Pinpoint the cell where the given text exists, returning its (x, y) midpoint coordinate. 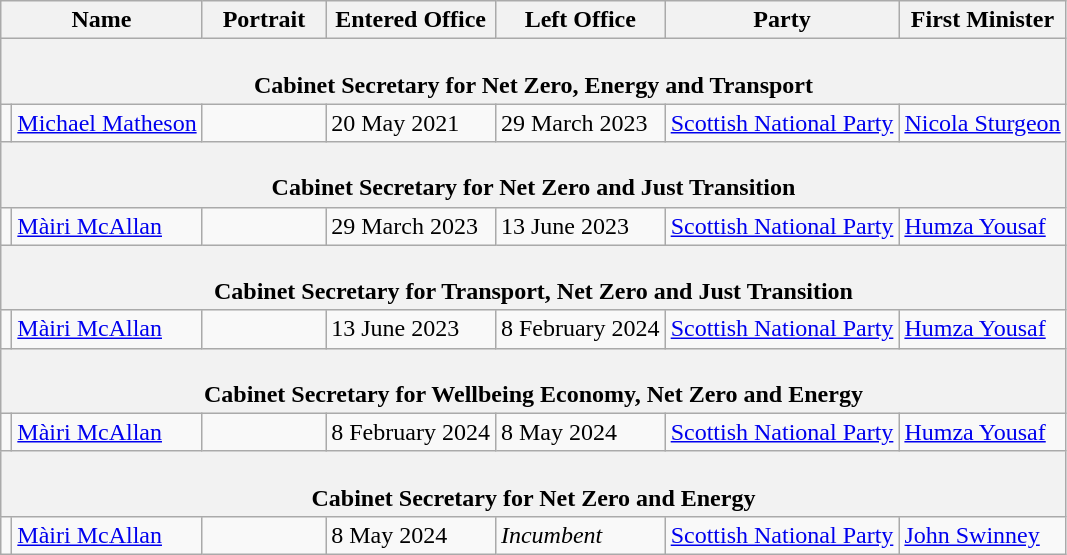
Incumbent (580, 535)
Party (782, 20)
Michael Matheson (107, 123)
20 May 2021 (411, 123)
Nicola Sturgeon (982, 123)
Left Office (580, 20)
Entered Office (411, 20)
Cabinet Secretary for Wellbeing Economy, Net Zero and Energy (534, 380)
Cabinet Secretary for Net Zero, Energy and Transport (534, 72)
First Minister (982, 20)
Cabinet Secretary for Transport, Net Zero and Just Transition (534, 278)
Cabinet Secretary for Net Zero and Energy (534, 484)
John Swinney (982, 535)
Name (102, 20)
Cabinet Secretary for Net Zero and Just Transition (534, 174)
Portrait (264, 20)
